Capture the cell that displays the provided text and extract its (X, Y) central coordinate. 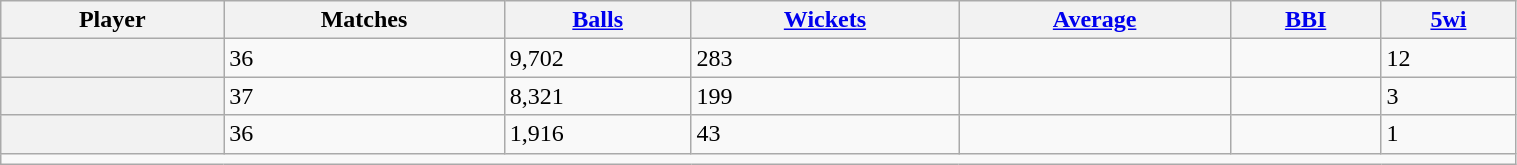
1,916 (598, 134)
BBI (1306, 20)
199 (825, 96)
12 (1448, 58)
9,702 (598, 58)
Average (1094, 20)
3 (1448, 96)
1 (1448, 134)
43 (825, 134)
Player (112, 20)
Balls (598, 20)
5wi (1448, 20)
37 (364, 96)
Matches (364, 20)
Wickets (825, 20)
8,321 (598, 96)
283 (825, 58)
